Determine the (X, Y) coordinate at the center of the cell enclosing the given text.  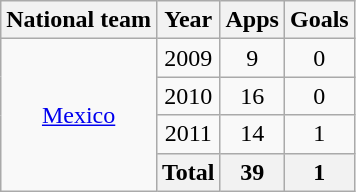
9 (252, 58)
Total (188, 172)
Year (188, 20)
39 (252, 172)
Goals (319, 20)
2009 (188, 58)
14 (252, 134)
2011 (188, 134)
16 (252, 96)
Apps (252, 20)
2010 (188, 96)
National team (79, 20)
Mexico (79, 115)
